Search for the cell housing the specified text and yield its (X, Y) center coordinate. 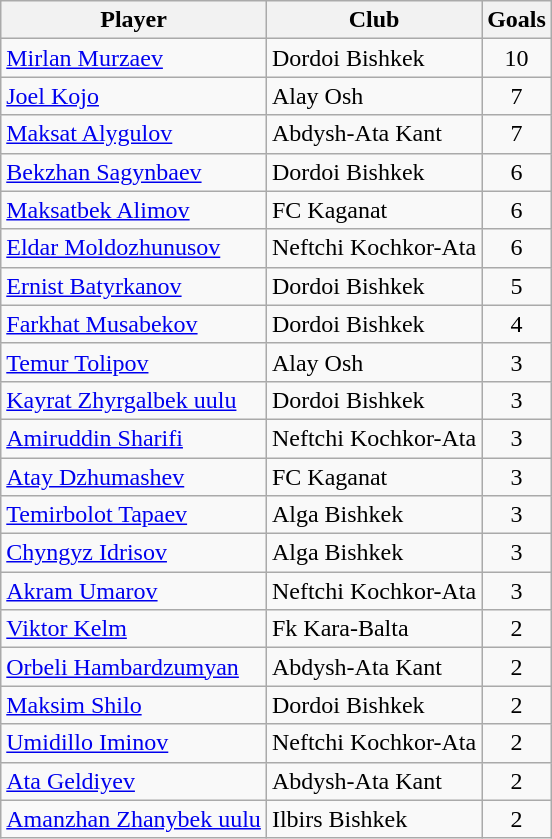
Maksim Shilo (134, 705)
Farkhat Musabekov (134, 324)
Mirlan Murzaev (134, 58)
Ernist Batyrkanov (134, 286)
Player (134, 20)
Orbeli Hambardzumyan (134, 667)
Fk Kara-Balta (374, 629)
Amanzhan Zhanybek uulu (134, 819)
Maksat Alygulov (134, 134)
5 (517, 286)
4 (517, 324)
Club (374, 20)
10 (517, 58)
Maksatbek Alimov (134, 210)
Goals (517, 20)
Kayrat Zhyrgalbek uulu (134, 400)
Amiruddin Sharifi (134, 438)
Viktor Kelm (134, 629)
Umidillo Iminov (134, 743)
Temur Tolipov (134, 362)
Temirbolot Tapaev (134, 515)
Chyngyz Idrisov (134, 553)
Ata Geldiyev (134, 781)
Bekzhan Sagynbaev (134, 172)
Joel Kojo (134, 96)
Eldar Moldozhunusov (134, 248)
Atay Dzhumashev (134, 477)
Akram Umarov (134, 591)
Ilbirs Bishkek (374, 819)
